Pinpoint the cell where the given text exists, returning its [x, y] midpoint coordinate. 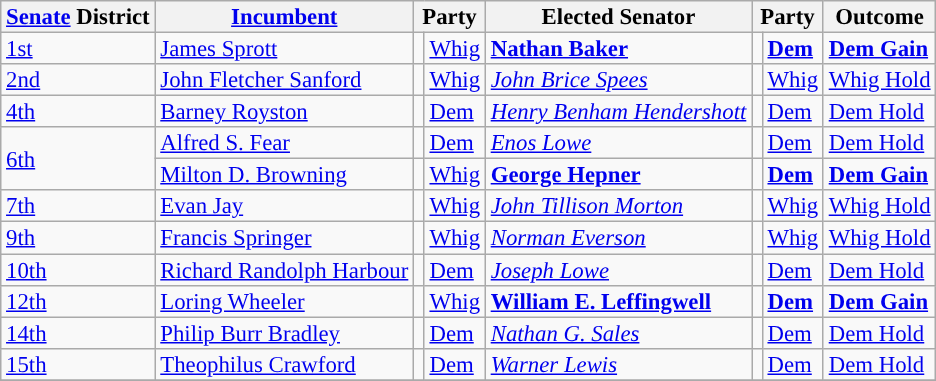
Henry Benham Hendershott [618, 112]
James Sprott [284, 49]
12th [78, 301]
2nd [78, 80]
Richard Randolph Harbour [284, 270]
William E. Leffingwell [618, 301]
4th [78, 112]
Norman Everson [618, 238]
Outcome [879, 17]
Joseph Lowe [618, 270]
9th [78, 238]
15th [78, 364]
Barney Royston [284, 112]
George Hepner [618, 175]
John Fletcher Sanford [284, 80]
Nathan G. Sales [618, 333]
Philip Burr Bradley [284, 333]
14th [78, 333]
6th [78, 158]
John Brice Spees [618, 80]
Alfred S. Fear [284, 143]
John Tillison Morton [618, 206]
Enos Lowe [618, 143]
Senate District [78, 17]
Elected Senator [618, 17]
Warner Lewis [618, 364]
Incumbent [284, 17]
Milton D. Browning [284, 175]
Francis Springer [284, 238]
10th [78, 270]
Theophilus Crawford [284, 364]
Evan Jay [284, 206]
1st [78, 49]
Loring Wheeler [284, 301]
7th [78, 206]
Nathan Baker [618, 49]
